Output the [x, y] coordinate of the center of the cell containing the given text.  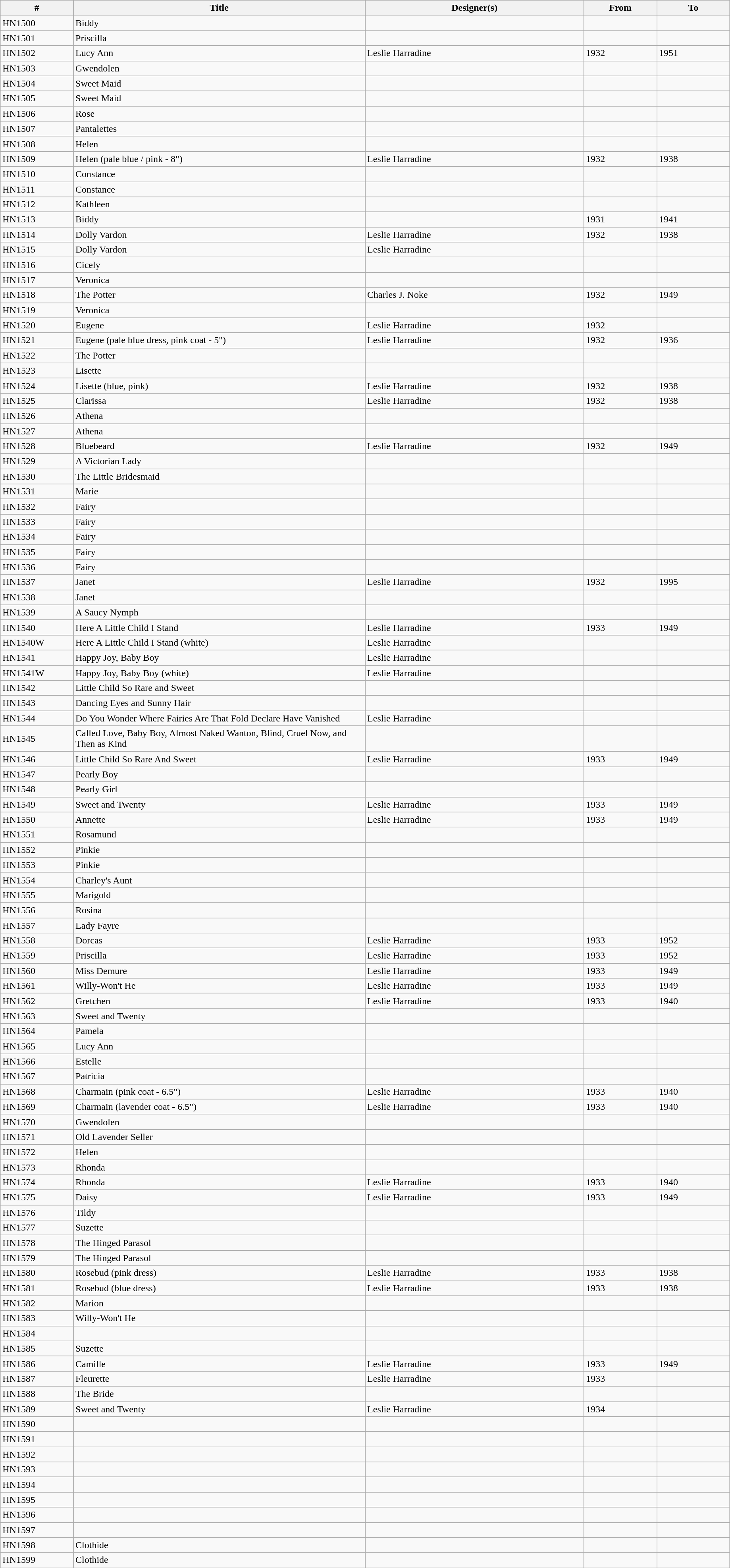
HN1591 [37, 1439]
HN1524 [37, 386]
HN1562 [37, 1001]
HN1511 [37, 189]
HN1566 [37, 1061]
HN1551 [37, 835]
HN1512 [37, 204]
HN1578 [37, 1243]
1934 [620, 1409]
Dorcas [219, 941]
1951 [693, 53]
HN1582 [37, 1303]
HN1595 [37, 1500]
HN1502 [37, 53]
HN1523 [37, 370]
HN1568 [37, 1092]
HN1537 [37, 582]
Daisy [219, 1198]
Helen (pale blue / pink - 8") [219, 159]
HN1586 [37, 1364]
HN1588 [37, 1394]
HN1576 [37, 1213]
Kathleen [219, 204]
HN1563 [37, 1016]
HN1554 [37, 880]
HN1540 [37, 627]
HN1548 [37, 789]
Dancing Eyes and Sunny Hair [219, 703]
Fleurette [219, 1379]
HN1598 [37, 1545]
Happy Joy, Baby Boy (white) [219, 673]
HN1513 [37, 220]
HN1527 [37, 431]
HN1514 [37, 235]
Rosebud (pink dress) [219, 1273]
HN1592 [37, 1454]
Charley's Aunt [219, 880]
HN1599 [37, 1560]
HN1561 [37, 986]
Camille [219, 1364]
HN1536 [37, 567]
HN1530 [37, 476]
1931 [620, 220]
HN1526 [37, 416]
HN1533 [37, 522]
Miss Demure [219, 971]
Pearly Girl [219, 789]
HN1587 [37, 1379]
HN1564 [37, 1031]
HN1579 [37, 1258]
Designer(s) [475, 8]
1936 [693, 340]
Marigold [219, 895]
HN1553 [37, 865]
HN1550 [37, 820]
Little Child So Rare And Sweet [219, 759]
HN1590 [37, 1424]
HN1534 [37, 537]
Tildy [219, 1213]
HN1543 [37, 703]
# [37, 8]
From [620, 8]
HN1565 [37, 1046]
HN1522 [37, 355]
HN1556 [37, 910]
Here A Little Child I Stand (white) [219, 642]
Patricia [219, 1076]
HN1515 [37, 250]
Happy Joy, Baby Boy [219, 658]
HN1532 [37, 507]
Clarissa [219, 401]
HN1539 [37, 612]
Here A Little Child I Stand [219, 627]
HN1583 [37, 1318]
HN1541W [37, 673]
HN1531 [37, 492]
HN1503 [37, 68]
Rosamund [219, 835]
HN1508 [37, 144]
HN1544 [37, 718]
Pearly Boy [219, 774]
HN1545 [37, 739]
HN1555 [37, 895]
HN1581 [37, 1288]
A Saucy Nymph [219, 612]
HN1510 [37, 174]
HN1571 [37, 1137]
Title [219, 8]
HN1505 [37, 98]
HN1506 [37, 114]
Little Child So Rare and Sweet [219, 688]
HN1509 [37, 159]
Do You Wonder Where Fairies Are That Fold Declare Have Vanished [219, 718]
HN1541 [37, 658]
Marie [219, 492]
The Little Bridesmaid [219, 476]
HN1574 [37, 1182]
Estelle [219, 1061]
HN1525 [37, 401]
HN1567 [37, 1076]
HN1596 [37, 1515]
1941 [693, 220]
HN1500 [37, 23]
Called Love, Baby Boy, Almost Naked Wanton, Blind, Cruel Now, and Then as Kind [219, 739]
Cicely [219, 265]
HN1538 [37, 597]
Rosebud (blue dress) [219, 1288]
Eugene [219, 325]
Pantalettes [219, 129]
HN1558 [37, 941]
Lisette [219, 370]
HN1570 [37, 1122]
HN1518 [37, 295]
HN1577 [37, 1228]
HN1580 [37, 1273]
HN1575 [37, 1198]
Marion [219, 1303]
HN1519 [37, 310]
HN1584 [37, 1333]
HN1501 [37, 38]
Bluebeard [219, 446]
HN1529 [37, 461]
HN1516 [37, 265]
Lady Fayre [219, 926]
HN1542 [37, 688]
HN1517 [37, 280]
HN1504 [37, 83]
HN1557 [37, 926]
HN1540W [37, 642]
HN1560 [37, 971]
HN1546 [37, 759]
Old Lavender Seller [219, 1137]
The Bride [219, 1394]
HN1528 [37, 446]
HN1569 [37, 1107]
HN1552 [37, 850]
Lisette (blue, pink) [219, 386]
Rose [219, 114]
HN1549 [37, 804]
HN1594 [37, 1485]
HN1573 [37, 1167]
HN1593 [37, 1470]
To [693, 8]
HN1597 [37, 1530]
HN1520 [37, 325]
HN1547 [37, 774]
Charles J. Noke [475, 295]
Pamela [219, 1031]
HN1507 [37, 129]
HN1559 [37, 956]
HN1535 [37, 552]
1995 [693, 582]
Annette [219, 820]
HN1585 [37, 1348]
HN1589 [37, 1409]
Charmain (lavender coat - 6.5") [219, 1107]
Gretchen [219, 1001]
A Victorian Lady [219, 461]
HN1521 [37, 340]
Charmain (pink coat - 6.5") [219, 1092]
HN1572 [37, 1152]
Rosina [219, 910]
Eugene (pale blue dress, pink coat - 5") [219, 340]
